For the text-containing cell, return its midpoint in [x, y] coordinate format. 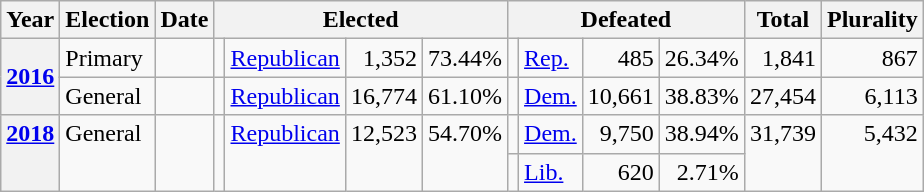
620 [620, 172]
Elected [361, 20]
Year [30, 20]
Plurality [872, 20]
26.34% [702, 58]
9,750 [620, 134]
61.10% [464, 96]
2.71% [702, 172]
Rep. [551, 58]
12,523 [384, 153]
2016 [30, 77]
485 [620, 58]
Primary [108, 58]
Election [108, 20]
10,661 [620, 96]
31,739 [782, 153]
6,113 [872, 96]
Defeated [626, 20]
1,352 [384, 58]
Total [782, 20]
Lib. [551, 172]
38.94% [702, 134]
73.44% [464, 58]
5,432 [872, 153]
867 [872, 58]
1,841 [782, 58]
Date [184, 20]
27,454 [782, 96]
16,774 [384, 96]
54.70% [464, 153]
38.83% [702, 96]
2018 [30, 153]
